Pinpoint the cell where the given text exists, returning its (x, y) midpoint coordinate. 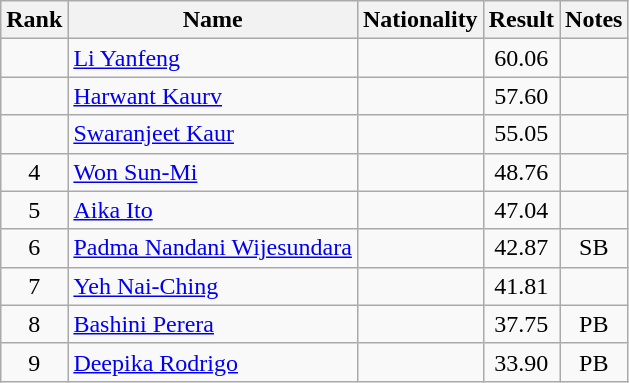
47.04 (521, 210)
5 (34, 210)
57.60 (521, 96)
Notes (594, 20)
Harwant Kaurv (213, 96)
37.75 (521, 324)
Yeh Nai-Ching (213, 286)
8 (34, 324)
6 (34, 248)
9 (34, 362)
55.05 (521, 134)
Deepika Rodrigo (213, 362)
Aika Ito (213, 210)
41.81 (521, 286)
Bashini Perera (213, 324)
60.06 (521, 58)
SB (594, 248)
Result (521, 20)
Nationality (420, 20)
33.90 (521, 362)
Padma Nandani Wijesundara (213, 248)
4 (34, 172)
48.76 (521, 172)
Rank (34, 20)
Li Yanfeng (213, 58)
Won Sun-Mi (213, 172)
42.87 (521, 248)
Name (213, 20)
Swaranjeet Kaur (213, 134)
7 (34, 286)
